Pinpoint the cell where the given text exists, returning its (x, y) midpoint coordinate. 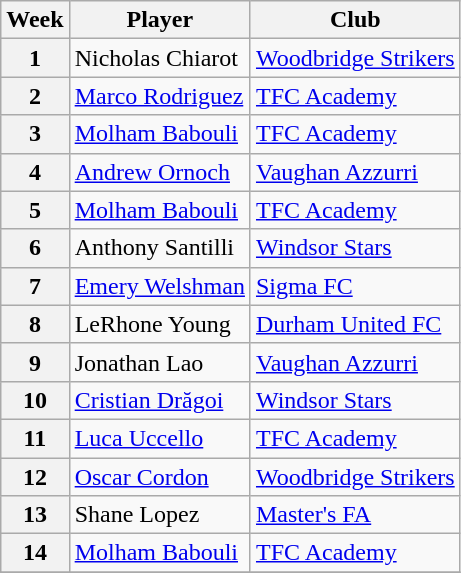
Sigma FC (355, 286)
7 (35, 286)
Andrew Ornoch (160, 172)
5 (35, 210)
10 (35, 400)
Emery Welshman (160, 286)
6 (35, 248)
Master's FA (355, 515)
Cristian Drăgoi (160, 400)
11 (35, 438)
13 (35, 515)
Nicholas Chiarot (160, 58)
Week (35, 20)
Player (160, 20)
Jonathan Lao (160, 362)
1 (35, 58)
12 (35, 477)
Club (355, 20)
14 (35, 553)
4 (35, 172)
8 (35, 324)
2 (35, 96)
Luca Uccello (160, 438)
Durham United FC (355, 324)
3 (35, 134)
LeRhone Young (160, 324)
Anthony Santilli (160, 248)
Marco Rodriguez (160, 96)
Shane Lopez (160, 515)
9 (35, 362)
Oscar Cordon (160, 477)
